Pinpoint the cell where the given text exists, returning its (x, y) midpoint coordinate. 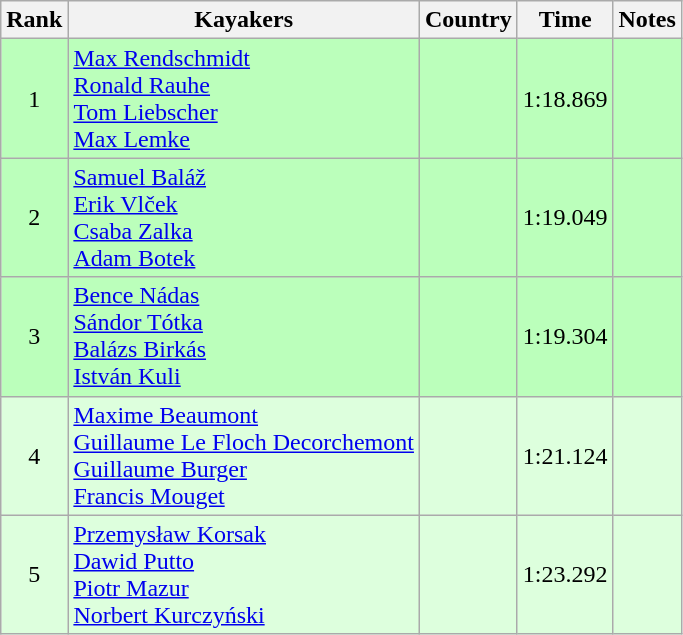
3 (34, 336)
Notes (647, 20)
4 (34, 456)
Country (468, 20)
Bence NádasSándor TótkaBalázs BirkásIstván Kuli (244, 336)
2 (34, 218)
1:19.049 (565, 218)
1 (34, 98)
Samuel BalážErik VlčekCsaba ZalkaAdam Botek (244, 218)
Time (565, 20)
1:21.124 (565, 456)
Maxime BeaumontGuillaume Le Floch DecorchemontGuillaume BurgerFrancis Mouget (244, 456)
1:19.304 (565, 336)
Kayakers (244, 20)
1:18.869 (565, 98)
Rank (34, 20)
5 (34, 574)
Max RendschmidtRonald RauheTom LiebscherMax Lemke (244, 98)
Przemysław KorsakDawid PuttoPiotr MazurNorbert Kurczyński (244, 574)
1:23.292 (565, 574)
